Provide the (X, Y) coordinate of the cell's center where the given text is located.  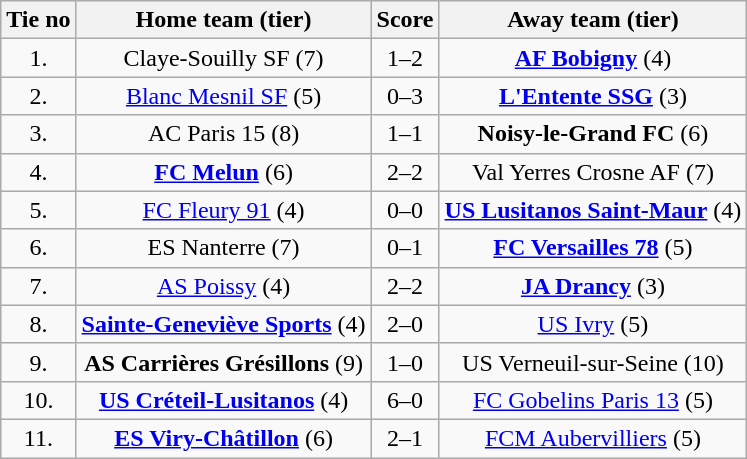
FCM Aubervilliers (5) (593, 438)
Claye-Souilly SF (7) (224, 58)
1–0 (405, 362)
6–0 (405, 400)
FC Fleury 91 (4) (224, 210)
Tie no (38, 20)
2–0 (405, 324)
Noisy-le-Grand FC (6) (593, 134)
3. (38, 134)
Val Yerres Crosne AF (7) (593, 172)
Score (405, 20)
FC Melun (6) (224, 172)
7. (38, 286)
9. (38, 362)
AF Bobigny (4) (593, 58)
L'Entente SSG (3) (593, 96)
8. (38, 324)
0–1 (405, 248)
0–3 (405, 96)
FC Versailles 78 (5) (593, 248)
2–1 (405, 438)
6. (38, 248)
1. (38, 58)
AS Carrières Grésillons (9) (224, 362)
US Lusitanos Saint-Maur (4) (593, 210)
US Créteil-Lusitanos (4) (224, 400)
US Ivry (5) (593, 324)
AS Poissy (4) (224, 286)
AC Paris 15 (8) (224, 134)
US Verneuil-sur-Seine (10) (593, 362)
ES Nanterre (7) (224, 248)
0–0 (405, 210)
10. (38, 400)
JA Drancy (3) (593, 286)
Sainte-Geneviève Sports (4) (224, 324)
11. (38, 438)
5. (38, 210)
2. (38, 96)
Away team (tier) (593, 20)
FC Gobelins Paris 13 (5) (593, 400)
Home team (tier) (224, 20)
ES Viry-Châtillon (6) (224, 438)
Blanc Mesnil SF (5) (224, 96)
1–2 (405, 58)
1–1 (405, 134)
4. (38, 172)
